Extract the [x, y] coordinate from the center of the cell holding the provided text.  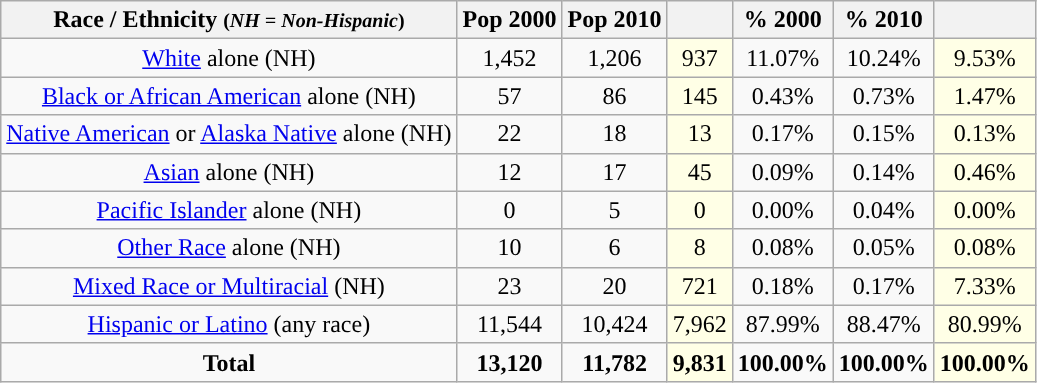
Total [229, 362]
Race / Ethnicity (NH = Non-Hispanic) [229, 20]
% 2010 [884, 20]
0.73% [884, 96]
10,424 [614, 324]
145 [700, 96]
20 [614, 286]
17 [614, 172]
1,206 [614, 58]
18 [614, 134]
0.13% [984, 134]
10.24% [884, 58]
0.18% [782, 286]
1,452 [510, 58]
1.47% [984, 96]
11.07% [782, 58]
Asian alone (NH) [229, 172]
7.33% [984, 286]
0.43% [782, 96]
13 [700, 134]
0.46% [984, 172]
7,962 [700, 324]
721 [700, 286]
23 [510, 286]
9.53% [984, 58]
0.14% [884, 172]
Black or African American alone (NH) [229, 96]
White alone (NH) [229, 58]
11,782 [614, 362]
Native American or Alaska Native alone (NH) [229, 134]
8 [700, 248]
80.99% [984, 324]
Other Race alone (NH) [229, 248]
0.04% [884, 210]
57 [510, 96]
9,831 [700, 362]
5 [614, 210]
6 [614, 248]
12 [510, 172]
86 [614, 96]
45 [700, 172]
0.05% [884, 248]
0.15% [884, 134]
13,120 [510, 362]
Pop 2010 [614, 20]
% 2000 [782, 20]
Pacific Islander alone (NH) [229, 210]
88.47% [884, 324]
937 [700, 58]
87.99% [782, 324]
0.09% [782, 172]
22 [510, 134]
11,544 [510, 324]
Mixed Race or Multiracial (NH) [229, 286]
Hispanic or Latino (any race) [229, 324]
Pop 2000 [510, 20]
10 [510, 248]
